From the cell containing the given text, extract its center point as (x, y) coordinate. 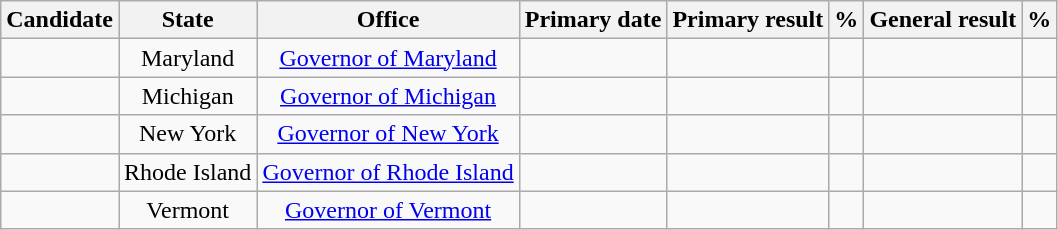
Governor of Rhode Island (388, 172)
Vermont (187, 210)
Rhode Island (187, 172)
New York (187, 134)
State (187, 20)
Primary result (748, 20)
Governor of Maryland (388, 58)
Michigan (187, 96)
Candidate (60, 20)
Office (388, 20)
Primary date (593, 20)
Governor of New York (388, 134)
Governor of Michigan (388, 96)
General result (943, 20)
Governor of Vermont (388, 210)
Maryland (187, 58)
